Search for the cell housing the specified text and yield its [X, Y] center coordinate. 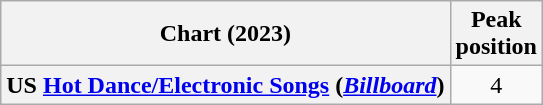
Chart (2023) [226, 34]
4 [496, 85]
US Hot Dance/Electronic Songs (Billboard) [226, 85]
Peakposition [496, 34]
